Output the [x, y] coordinate of the center of the cell containing the given text.  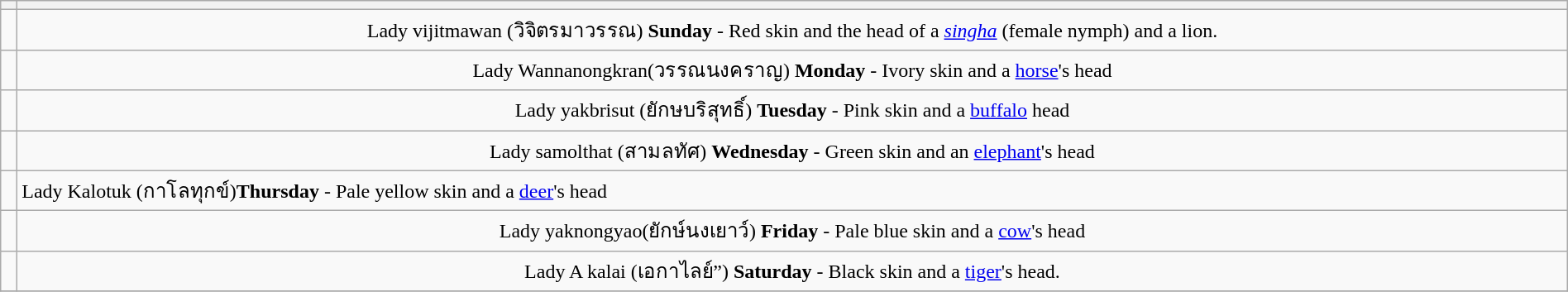
Lady A kalai (เอกาไลย์”) Saturday - Black skin and a tiger's head. [792, 271]
Lady vijitmawan (วิจิตรมาวรรณ) Sunday - Red skin and the head of a singha (female nymph) and a lion. [792, 30]
Lady Kalotuk (กาโลทุกข์)Thursday - Pale yellow skin and a deer's head [792, 190]
Lady yakbrisut (ยักษบริสุทธิ์) Tuesday - Pink skin and a buffalo head [792, 111]
Lady Wannanongkran(วรรณนงคราญ) Monday - Ivory skin and a horse's head [792, 69]
Lady yaknongyao(ยักษ์นงเยาว์) Friday - Pale blue skin and a cow's head [792, 232]
Lady samolthat (สามลทัศ) Wednesday - Green skin and an elephant's head [792, 151]
